Scan for the cell matching the given text and deliver its (x, y) coordinate at center. 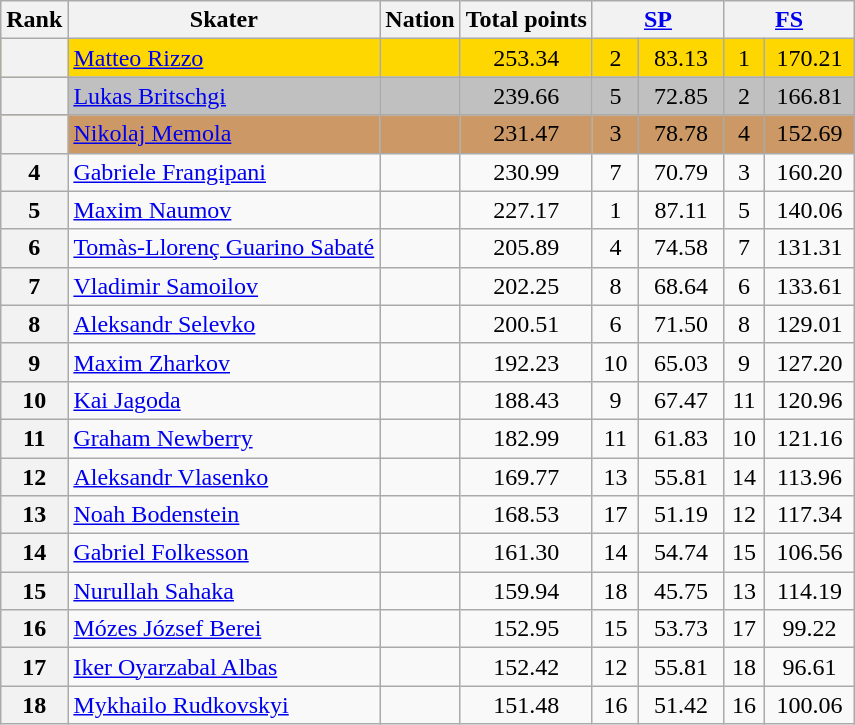
45.75 (680, 591)
87.11 (680, 210)
Mózes József Berei (224, 629)
65.03 (680, 362)
Total points (526, 20)
Aleksandr Selevko (224, 324)
106.56 (809, 553)
SP (658, 20)
Nikolaj Memola (224, 134)
FS (790, 20)
Skater (224, 20)
Aleksandr Vlasenko (224, 477)
99.22 (809, 629)
Nation (420, 20)
230.99 (526, 172)
152.42 (526, 667)
78.78 (680, 134)
100.06 (809, 705)
53.73 (680, 629)
72.85 (680, 96)
133.61 (809, 286)
Matteo Rizzo (224, 58)
192.23 (526, 362)
160.20 (809, 172)
169.77 (526, 477)
166.81 (809, 96)
170.21 (809, 58)
Lukas Britschgi (224, 96)
151.48 (526, 705)
Mykhailo Rudkovskyi (224, 705)
74.58 (680, 248)
114.19 (809, 591)
Noah Bodenstein (224, 515)
70.79 (680, 172)
Graham Newberry (224, 438)
152.95 (526, 629)
Vladimir Samoilov (224, 286)
68.64 (680, 286)
117.34 (809, 515)
168.53 (526, 515)
Iker Oyarzabal Albas (224, 667)
202.25 (526, 286)
71.50 (680, 324)
200.51 (526, 324)
159.94 (526, 591)
205.89 (526, 248)
Kai Jagoda (224, 400)
Gabriele Frangipani (224, 172)
152.69 (809, 134)
140.06 (809, 210)
67.47 (680, 400)
129.01 (809, 324)
Maxim Naumov (224, 210)
227.17 (526, 210)
Nurullah Sahaka (224, 591)
Rank (34, 20)
253.34 (526, 58)
Tomàs-Llorenç Guarino Sabaté (224, 248)
51.19 (680, 515)
231.47 (526, 134)
51.42 (680, 705)
161.30 (526, 553)
239.66 (526, 96)
Maxim Zharkov (224, 362)
131.31 (809, 248)
182.99 (526, 438)
188.43 (526, 400)
54.74 (680, 553)
120.96 (809, 400)
121.16 (809, 438)
96.61 (809, 667)
127.20 (809, 362)
113.96 (809, 477)
61.83 (680, 438)
83.13 (680, 58)
Gabriel Folkesson (224, 553)
